From the cell containing the given text, extract its center point as (x, y) coordinate. 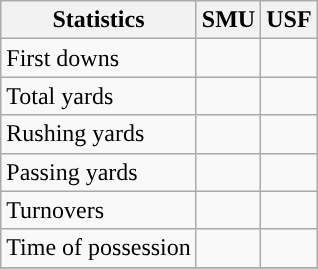
First downs (99, 58)
Passing yards (99, 172)
Rushing yards (99, 134)
Time of possession (99, 248)
SMU (228, 20)
USF (289, 20)
Statistics (99, 20)
Total yards (99, 96)
Turnovers (99, 210)
